Extract the (x, y) coordinate from the center of the cell holding the provided text.  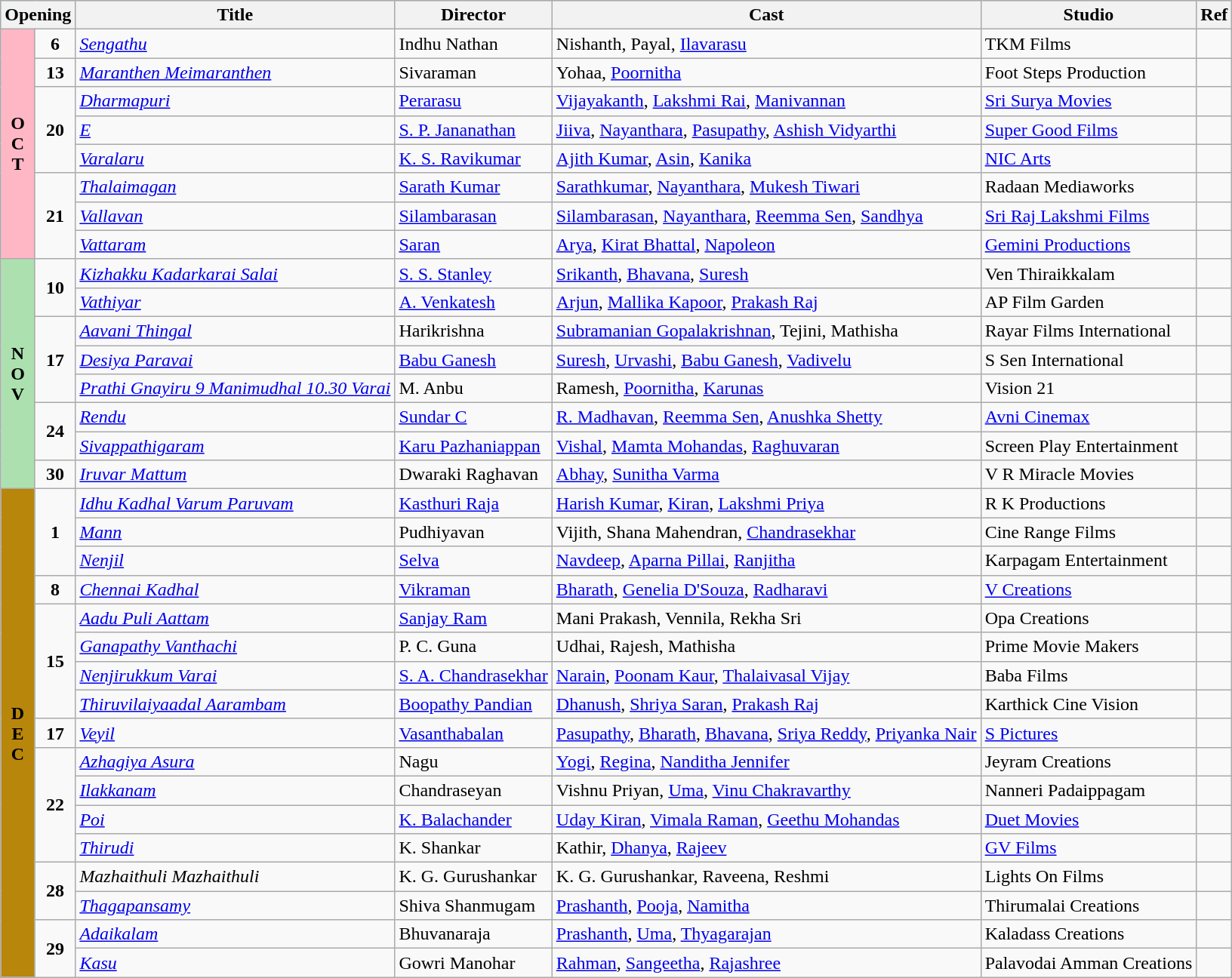
Sri Surya Movies (1089, 101)
Sengathu (236, 44)
Pasupathy, Bharath, Bhavana, Sriya Reddy, Priyanka Nair (766, 733)
Foot Steps Production (1089, 72)
Jeyram Creations (1089, 761)
Nishanth, Payal, Ilavarasu (766, 44)
8 (55, 589)
Prashanth, Uma, Thyagarajan (766, 934)
Cine Range Films (1089, 532)
Yohaa, Poornitha (766, 72)
Suresh, Urvashi, Babu Ganesh, Vadivelu (766, 360)
Saran (473, 244)
Ven Thiraikkalam (1089, 273)
Varalaru (236, 158)
Vallavan (236, 216)
Ganapathy Vanthachi (236, 647)
Nagu (473, 761)
S Pictures (1089, 733)
OCT (18, 144)
Ref (1214, 15)
Director (473, 15)
Cast (766, 15)
K. G. Gurushankar (473, 877)
Bhuvanaraja (473, 934)
Vasanthabalan (473, 733)
Babu Ganesh (473, 360)
Sivaraman (473, 72)
Studio (1089, 15)
Rahman, Sangeetha, Rajashree (766, 963)
Iruvar Mattum (236, 475)
30 (55, 475)
Pudhiyavan (473, 532)
Gowri Manohar (473, 963)
R. Madhavan, Reemma Sen, Anushka Shetty (766, 417)
V Creations (1089, 589)
Veyil (236, 733)
15 (55, 661)
Karpagam Entertainment (1089, 561)
Yogi, Regina, Nanditha Jennifer (766, 761)
S. A. Chandrasekhar (473, 675)
Kizhakku Kadarkarai Salai (236, 273)
29 (55, 949)
Poi (236, 819)
Sarathkumar, Nayanthara, Mukesh Tiwari (766, 187)
Selva (473, 561)
Lights On Films (1089, 877)
Srikanth, Bhavana, Suresh (766, 273)
Nenjil (236, 561)
Thirumalai Creations (1089, 906)
Udhai, Rajesh, Mathisha (766, 647)
Nanneri Padaippagam (1089, 790)
Jiiva, Nayanthara, Pasupathy, Ashish Vidyarthi (766, 130)
M. Anbu (473, 389)
Thiruvilaiyaadal Aarambam (236, 704)
K. G. Gurushankar, Raveena, Reshmi (766, 877)
Kathir, Dhanya, Rajeev (766, 848)
Opening (38, 15)
Desiya Paravai (236, 360)
28 (55, 891)
13 (55, 72)
Mazhaithuli Mazhaithuli (236, 877)
Boopathy Pandian (473, 704)
Indhu Nathan (473, 44)
Thagapansamy (236, 906)
Thirudi (236, 848)
Vijayakanth, Lakshmi Rai, Manivannan (766, 101)
Harikrishna (473, 331)
Prashanth, Pooja, Namitha (766, 906)
Vijith, Shana Mahendran, Chandrasekhar (766, 532)
Perarasu (473, 101)
Aadu Puli Aattam (236, 618)
Adaikalam (236, 934)
Ajith Kumar, Asin, Kanika (766, 158)
Uday Kiran, Vimala Raman, Geethu Mohandas (766, 819)
S. S. Stanley (473, 273)
Ilakkanam (236, 790)
E (236, 130)
NIC Arts (1089, 158)
Chandraseyan (473, 790)
Vikraman (473, 589)
Sivappathigaram (236, 446)
Prathi Gnayiru 9 Manimudhal 10.30 Varai (236, 389)
Vishnu Priyan, Uma, Vinu Chakravarthy (766, 790)
Baba Films (1089, 675)
P. C. Guna (473, 647)
Arya, Kirat Bhattal, Napoleon (766, 244)
Super Good Films (1089, 130)
Sanjay Ram (473, 618)
Navdeep, Aparna Pillai, Ranjitha (766, 561)
Duet Movies (1089, 819)
Azhagiya Asura (236, 761)
Rayar Films International (1089, 331)
Vattaram (236, 244)
Dwaraki Raghavan (473, 475)
S. P. Jananathan (473, 130)
TKM Films (1089, 44)
10 (55, 288)
R K Productions (1089, 503)
Idhu Kadhal Varum Paruvam (236, 503)
Karthick Cine Vision (1089, 704)
Maranthen Meimaranthen (236, 72)
Chennai Kadhal (236, 589)
K. Balachander (473, 819)
Arjun, Mallika Kapoor, Prakash Raj (766, 302)
1 (55, 532)
Vishal, Mamta Mohandas, Raghuvaran (766, 446)
Mann (236, 532)
Aavani Thingal (236, 331)
Avni Cinemax (1089, 417)
K. S. Ravikumar (473, 158)
Sundar C (473, 417)
S Sen International (1089, 360)
GV Films (1089, 848)
AP Film Garden (1089, 302)
Shiva Shanmugam (473, 906)
NOV (18, 374)
Silambarasan (473, 216)
Karu Pazhaniappan (473, 446)
Kasthuri Raja (473, 503)
Gemini Productions (1089, 244)
Harish Kumar, Kiran, Lakshmi Priya (766, 503)
Screen Play Entertainment (1089, 446)
A. Venkatesh (473, 302)
21 (55, 216)
24 (55, 432)
K. Shankar (473, 848)
Mani Prakash, Vennila, Rekha Sri (766, 618)
Vathiyar (236, 302)
Nenjirukkum Varai (236, 675)
Subramanian Gopalakrishnan, Tejini, Mathisha (766, 331)
Rendu (236, 417)
Thalaimagan (236, 187)
DEC (18, 733)
Kasu (236, 963)
20 (55, 130)
Bharath, Genelia D'Souza, Radharavi (766, 589)
Sri Raj Lakshmi Films (1089, 216)
6 (55, 44)
Palavodai Amman Creations (1089, 963)
Opa Creations (1089, 618)
Abhay, Sunitha Varma (766, 475)
Sarath Kumar (473, 187)
Dharmapuri (236, 101)
22 (55, 804)
Kaladass Creations (1089, 934)
Narain, Poonam Kaur, Thalaivasal Vijay (766, 675)
V R Miracle Movies (1089, 475)
Vision 21 (1089, 389)
Ramesh, Poornitha, Karunas (766, 389)
Prime Movie Makers (1089, 647)
Title (236, 15)
Dhanush, Shriya Saran, Prakash Raj (766, 704)
Silambarasan, Nayanthara, Reemma Sen, Sandhya (766, 216)
Radaan Mediaworks (1089, 187)
